Output the [x, y] coordinate of the center of the cell containing the given text.  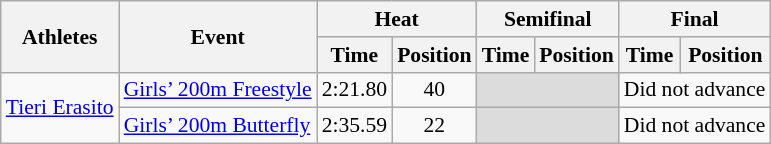
2:35.59 [354, 126]
22 [434, 126]
40 [434, 90]
2:21.80 [354, 90]
Semifinal [548, 19]
Athletes [60, 36]
Event [218, 36]
Girls’ 200m Butterfly [218, 126]
Heat [397, 19]
Tieri Erasito [60, 108]
Final [695, 19]
Girls’ 200m Freestyle [218, 90]
